Scan for the cell matching the given text and deliver its [x, y] coordinate at center. 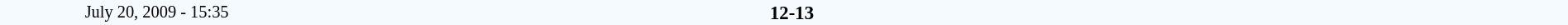
12-13 [791, 12]
July 20, 2009 - 15:35 [157, 12]
